Locate the cell with the specified text and output its [X, Y] center coordinate. 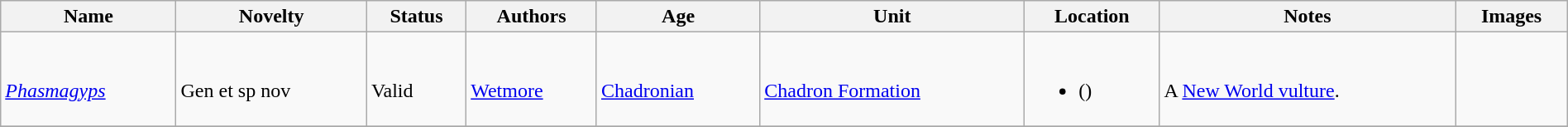
Chadron Formation [892, 80]
Gen et sp nov [271, 80]
Images [1512, 17]
A New World vulture. [1307, 80]
Chadronian [678, 80]
() [1092, 80]
Name [88, 17]
Status [416, 17]
Valid [416, 80]
Location [1092, 17]
Wetmore [532, 80]
Unit [892, 17]
Age [678, 17]
Novelty [271, 17]
Phasmagyps [88, 80]
Authors [532, 17]
Notes [1307, 17]
